Return [x, y] of the center of cell containing provided text 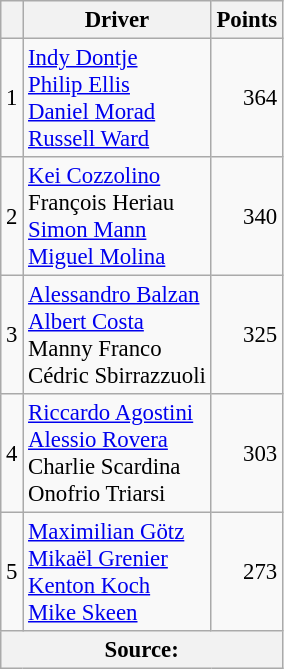
325 [246, 336]
364 [246, 98]
Alessandro Balzan Albert Costa Manny Franco Cédric Sbirrazzuoli [117, 336]
2 [12, 216]
Kei Cozzolino François Heriau Simon Mann Miguel Molina [117, 216]
Riccardo Agostini Alessio Rovera Charlie Scardina Onofrio Triarsi [117, 454]
Maximilian Götz Mikaël Grenier Kenton Koch Mike Skeen [117, 572]
Driver [117, 20]
3 [12, 336]
1 [12, 98]
Points [246, 20]
273 [246, 572]
340 [246, 216]
Indy Dontje Philip Ellis Daniel Morad Russell Ward [117, 98]
4 [12, 454]
5 [12, 572]
303 [246, 454]
